Search for the cell housing the specified text and yield its (x, y) center coordinate. 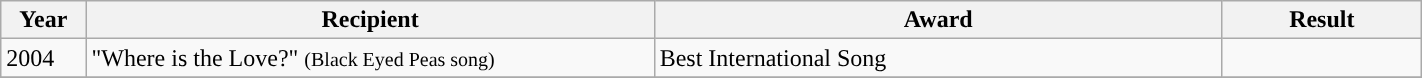
Year (44, 20)
"Where is the Love?" (Black Eyed Peas song) (370, 58)
Award (938, 20)
Best International Song (938, 58)
Recipient (370, 20)
2004 (44, 58)
Result (1322, 20)
